Identify which cell holds the provided text, then report its (X, Y) central coordinate. 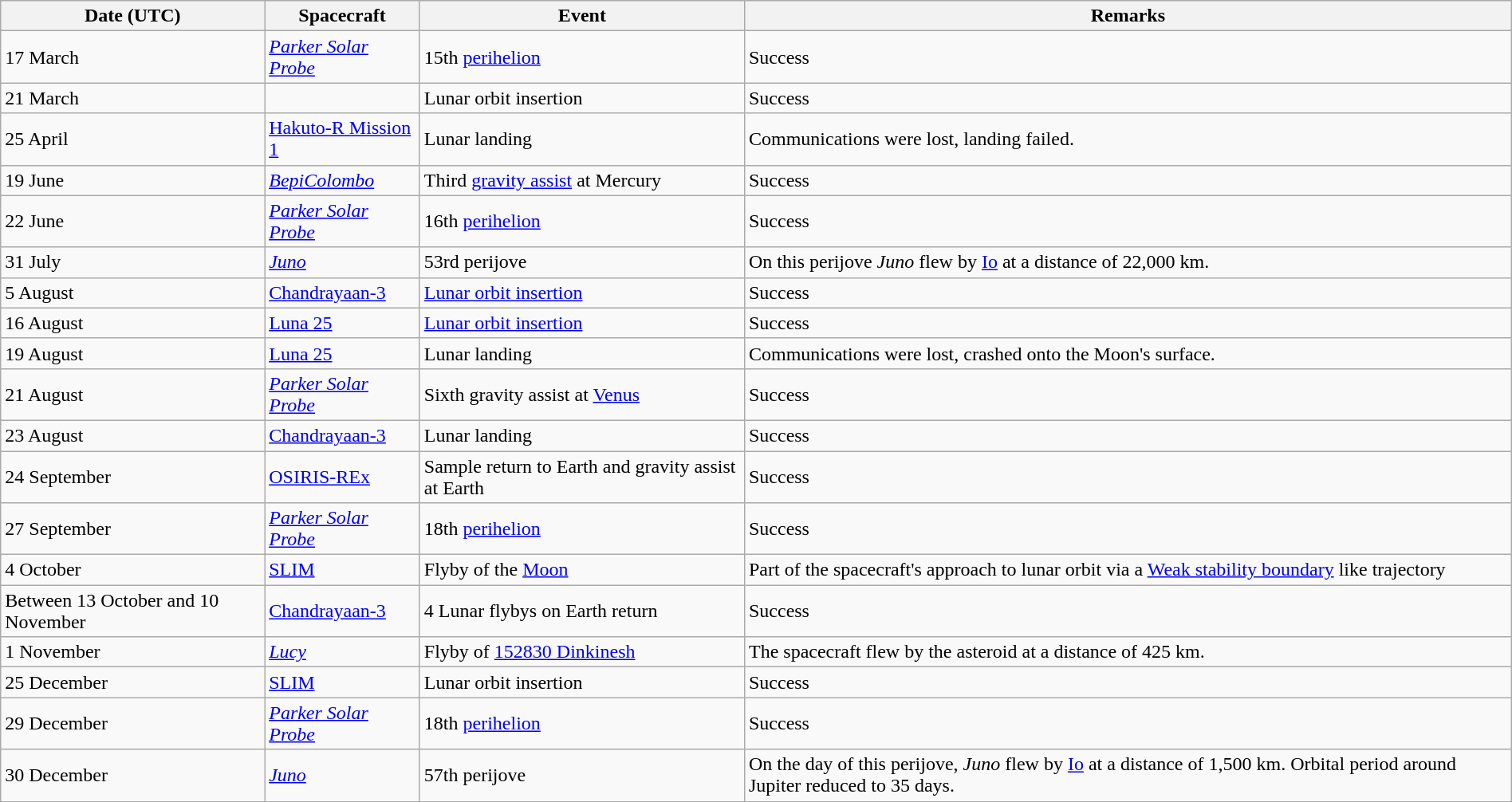
The spacecraft flew by the asteroid at a distance of 425 km. (1128, 652)
Flyby of 152830 Dinkinesh (582, 652)
19 June (132, 180)
24 September (132, 477)
Sixth gravity assist at Venus (582, 394)
Event (582, 16)
Third gravity assist at Mercury (582, 180)
27 September (132, 529)
Spacecraft (343, 16)
Remarks (1128, 16)
57th perijove (582, 775)
1 November (132, 652)
21 March (132, 98)
BepiColombo (343, 180)
Communications were lost, landing failed. (1128, 139)
OSIRIS-REx (343, 477)
Part of the spacecraft's approach to lunar orbit via a Weak stability boundary like trajectory (1128, 570)
22 June (132, 222)
Hakuto-R Mission 1 (343, 139)
Communications were lost, crashed onto the Moon's surface. (1128, 353)
29 December (132, 724)
4 October (132, 570)
4 Lunar flybys on Earth return (582, 611)
16th perihelion (582, 222)
30 December (132, 775)
On the day of this perijove, Juno flew by Io at a distance of 1,500 km. Orbital period around Jupiter reduced to 35 days. (1128, 775)
53rd perijove (582, 262)
Between 13 October and 10 November (132, 611)
31 July (132, 262)
21 August (132, 394)
5 August (132, 293)
Lucy (343, 652)
17 March (132, 57)
15th perihelion (582, 57)
19 August (132, 353)
23 August (132, 435)
Sample return to Earth and gravity assist at Earth (582, 477)
Date (UTC) (132, 16)
25 December (132, 682)
On this perijove Juno flew by Io at a distance of 22,000 km. (1128, 262)
Flyby of the Moon (582, 570)
25 April (132, 139)
16 August (132, 323)
